Output the [x, y] coordinate of the center of the cell containing the given text.  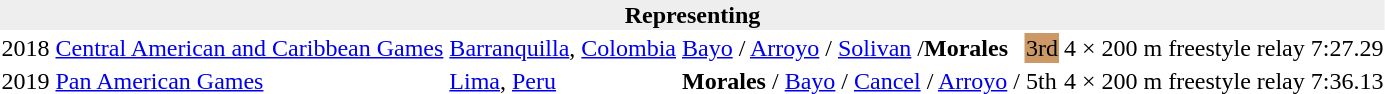
3rd [1042, 48]
Central American and Caribbean Games [250, 48]
Bayo / Arroyo / Solivan /Morales [850, 48]
Barranquilla, Colombia [563, 48]
Representing [692, 15]
2018 [26, 48]
4 × 200 m freestyle relay [1184, 48]
7:27.29 [1347, 48]
